Determine the [X, Y] coordinate at the center of the cell enclosing the given text.  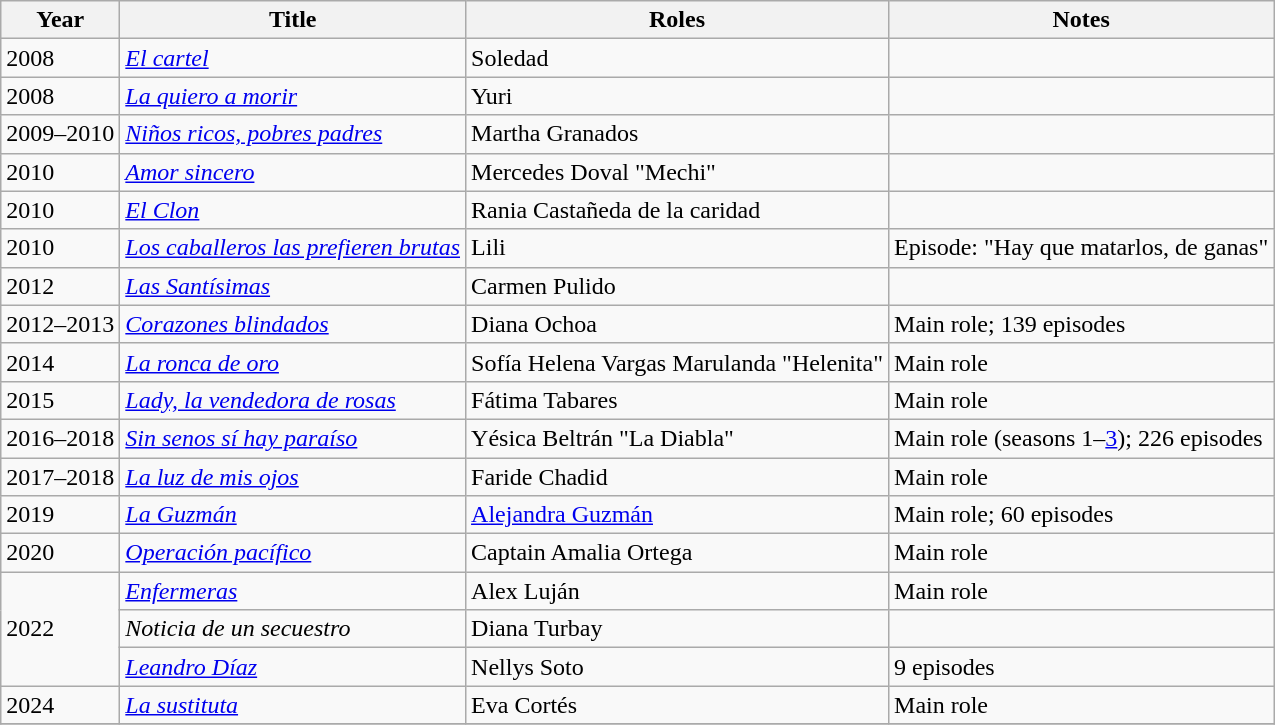
Diana Ochoa [678, 324]
2019 [60, 515]
2022 [60, 629]
Soledad [678, 58]
Carmen Pulido [678, 286]
Amor sincero [293, 172]
Leandro Díaz [293, 667]
Lili [678, 248]
Year [60, 20]
2024 [60, 705]
Enfermeras [293, 591]
Yuri [678, 96]
Corazones blindados [293, 324]
La ronca de oro [293, 362]
Martha Granados [678, 134]
2012–2013 [60, 324]
La quiero a morir [293, 96]
Alejandra Guzmán [678, 515]
2014 [60, 362]
9 episodes [1082, 667]
Las Santísimas [293, 286]
Noticia de un secuestro [293, 629]
Main role (seasons 1–3); 226 episodes [1082, 438]
Captain Amalia Ortega [678, 553]
Nellys Soto [678, 667]
Los caballeros las prefieren brutas [293, 248]
Alex Luján [678, 591]
La luz de mis ojos [293, 477]
2016–2018 [60, 438]
Roles [678, 20]
2017–2018 [60, 477]
Title [293, 20]
La Guzmán [293, 515]
Main role; 139 episodes [1082, 324]
La sustituta [293, 705]
Niños ricos, pobres padres [293, 134]
Rania Castañeda de la caridad [678, 210]
Diana Turbay [678, 629]
Sin senos sí hay paraíso [293, 438]
Operación pacífico [293, 553]
Sofía Helena Vargas Marulanda "Helenita" [678, 362]
Eva Cortés [678, 705]
2012 [60, 286]
Yésica Beltrán "La Diabla" [678, 438]
2015 [60, 400]
Mercedes Doval "Mechi" [678, 172]
Fátima Tabares [678, 400]
Faride Chadid [678, 477]
Lady, la vendedora de rosas [293, 400]
El cartel [293, 58]
2020 [60, 553]
Notes [1082, 20]
El Clon [293, 210]
2009–2010 [60, 134]
Episode: "Hay que matarlos, de ganas" [1082, 248]
Main role; 60 episodes [1082, 515]
